Output the (X, Y) coordinate of the center of the cell containing the given text.  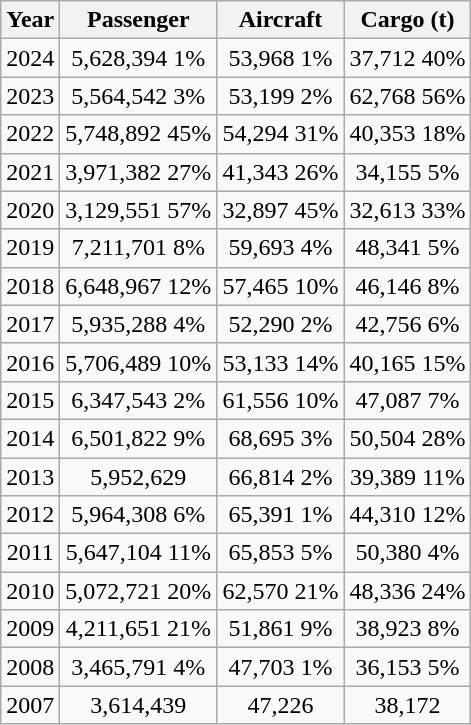
62,768 56% (408, 96)
2012 (30, 515)
39,389 11% (408, 477)
2021 (30, 172)
2015 (30, 400)
47,087 7% (408, 400)
2014 (30, 438)
5,628,394 1% (138, 58)
32,613 33% (408, 210)
57,465 10% (280, 286)
6,648,967 12% (138, 286)
50,380 4% (408, 553)
3,614,439 (138, 705)
46,146 8% (408, 286)
2018 (30, 286)
5,706,489 10% (138, 362)
62,570 21% (280, 591)
36,153 5% (408, 667)
3,465,791 4% (138, 667)
5,647,104 11% (138, 553)
48,336 24% (408, 591)
3,971,382 27% (138, 172)
37,712 40% (408, 58)
65,853 5% (280, 553)
65,391 1% (280, 515)
2016 (30, 362)
66,814 2% (280, 477)
53,968 1% (280, 58)
2023 (30, 96)
2009 (30, 629)
40,165 15% (408, 362)
40,353 18% (408, 134)
52,290 2% (280, 324)
32,897 45% (280, 210)
5,748,892 45% (138, 134)
38,172 (408, 705)
2017 (30, 324)
2020 (30, 210)
50,504 28% (408, 438)
68,695 3% (280, 438)
47,703 1% (280, 667)
2024 (30, 58)
Cargo (t) (408, 20)
53,199 2% (280, 96)
6,501,822 9% (138, 438)
54,294 31% (280, 134)
41,343 26% (280, 172)
6,347,543 2% (138, 400)
5,072,721 20% (138, 591)
5,964,308 6% (138, 515)
51,861 9% (280, 629)
5,564,542 3% (138, 96)
2022 (30, 134)
5,952,629 (138, 477)
4,211,651 21% (138, 629)
2011 (30, 553)
2008 (30, 667)
Passenger (138, 20)
7,211,701 8% (138, 248)
47,226 (280, 705)
44,310 12% (408, 515)
Aircraft (280, 20)
34,155 5% (408, 172)
48,341 5% (408, 248)
2010 (30, 591)
5,935,288 4% (138, 324)
3,129,551 57% (138, 210)
2019 (30, 248)
61,556 10% (280, 400)
2013 (30, 477)
53,133 14% (280, 362)
2007 (30, 705)
38,923 8% (408, 629)
Year (30, 20)
42,756 6% (408, 324)
59,693 4% (280, 248)
